Pinpoint the cell where the given text exists, returning its [X, Y] midpoint coordinate. 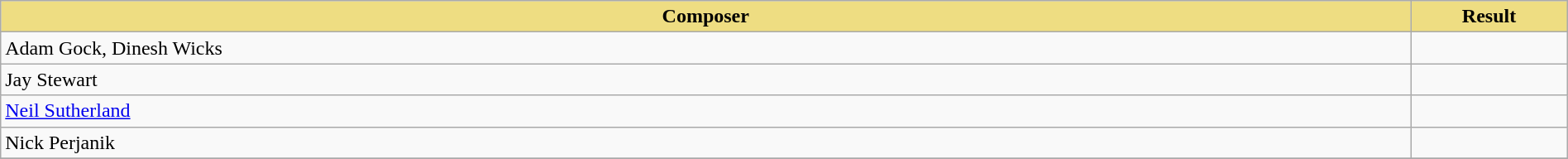
Result [1489, 17]
Neil Sutherland [706, 111]
Adam Gock, Dinesh Wicks [706, 48]
Composer [706, 17]
Jay Stewart [706, 79]
Nick Perjanik [706, 142]
